Identify which cell holds the provided text, then report its (X, Y) central coordinate. 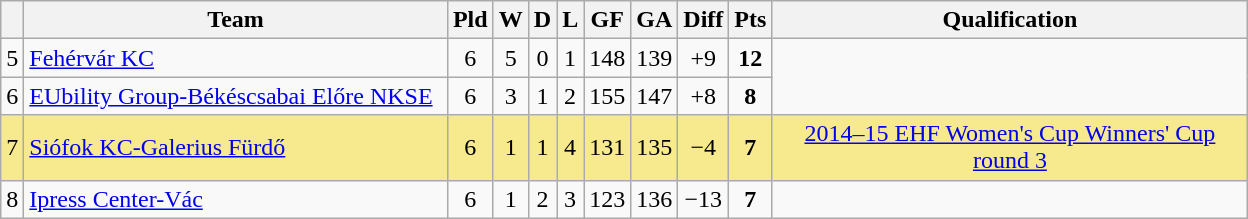
Ipress Center-Vác (236, 199)
Diff (704, 20)
4 (570, 148)
+9 (704, 58)
2014–15 EHF Women's Cup Winners' Cup round 3 (1010, 148)
12 (750, 58)
Siófok KC-Galerius Fürdő (236, 148)
W (510, 20)
155 (608, 96)
131 (608, 148)
+8 (704, 96)
Qualification (1010, 20)
123 (608, 199)
135 (654, 148)
Pld (470, 20)
−4 (704, 148)
Pts (750, 20)
148 (608, 58)
L (570, 20)
−13 (704, 199)
D (542, 20)
136 (654, 199)
GF (608, 20)
EUbility Group-Békéscsabai Előre NKSE (236, 96)
Fehérvár KC (236, 58)
139 (654, 58)
Team (236, 20)
0 (542, 58)
147 (654, 96)
GA (654, 20)
